For the text-containing cell, return its midpoint in (x, y) coordinate format. 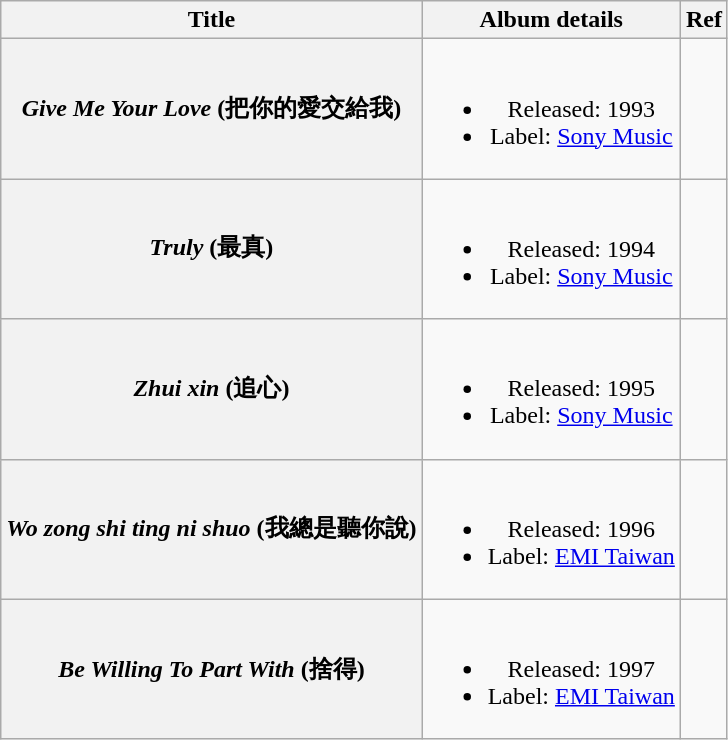
Released: 1997Label: EMI Taiwan (551, 669)
Title (212, 20)
Zhui xin (追心) (212, 389)
Be Willing To Part With (捨得) (212, 669)
Released: 1996Label: EMI Taiwan (551, 529)
Released: 1993Label: Sony Music (551, 109)
Album details (551, 20)
Released: 1994Label: Sony Music (551, 249)
Ref (704, 20)
Released: 1995Label: Sony Music (551, 389)
Truly (最真) (212, 249)
Wo zong shi ting ni shuo (我總是聽你說) (212, 529)
Give Me Your Love (把你的愛交給我) (212, 109)
